Search for the cell housing the specified text and yield its (x, y) center coordinate. 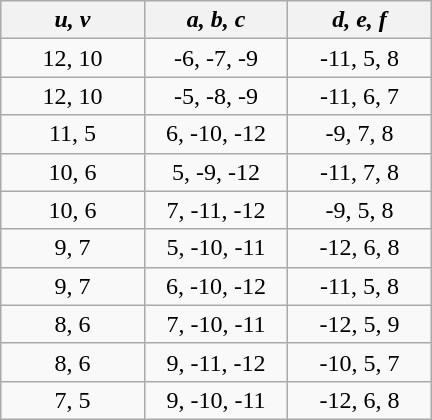
-11, 7, 8 (360, 172)
-11, 6, 7 (360, 96)
7, -11, -12 (216, 210)
9, -11, -12 (216, 362)
-5, -8, -9 (216, 96)
11, 5 (72, 134)
7, 5 (72, 400)
-12, 5, 9 (360, 324)
-6, -7, -9 (216, 58)
5, -10, -11 (216, 248)
-9, 7, 8 (360, 134)
5, -9, -12 (216, 172)
-10, 5, 7 (360, 362)
9, -10, -11 (216, 400)
7, -10, -11 (216, 324)
-9, 5, 8 (360, 210)
d, e, f (360, 20)
u, v (72, 20)
a, b, c (216, 20)
